Determine the [x, y] coordinate at the center of the cell enclosing the given text.  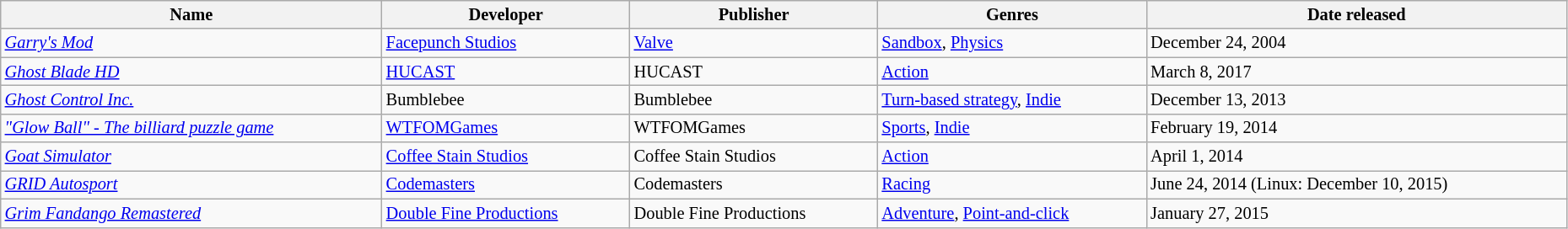
February 19, 2014 [1356, 128]
Valve [754, 43]
March 8, 2017 [1356, 72]
December 13, 2013 [1356, 99]
June 24, 2014 (Linux: December 10, 2015) [1356, 184]
Garry's Mod [191, 43]
December 24, 2004 [1356, 43]
Turn-based strategy, Indie [1012, 99]
Genres [1012, 14]
Ghost Blade HD [191, 72]
Developer [506, 14]
Publisher [754, 14]
Grim Fandango Remastered [191, 213]
Name [191, 14]
Racing [1012, 184]
Adventure, Point-and-click [1012, 213]
Goat Simulator [191, 157]
GRID Autosport [191, 184]
Sandbox, Physics [1012, 43]
Facepunch Studios [506, 43]
Date released [1356, 14]
Sports, Indie [1012, 128]
April 1, 2014 [1356, 157]
January 27, 2015 [1356, 213]
Ghost Control Inc. [191, 99]
"Glow Ball" - The billiard puzzle game [191, 128]
